Provide the [X, Y] coordinate of the cell's center where the given text is located.  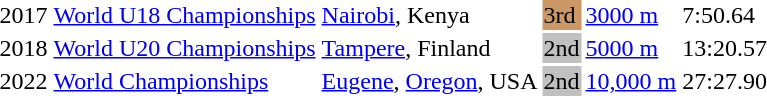
World U20 Championships [184, 48]
World Championships [184, 81]
Tampere, Finland [430, 48]
Eugene, Oregon, USA [430, 81]
3000 m [631, 15]
5000 m [631, 48]
World U18 Championships [184, 15]
Nairobi, Kenya [430, 15]
3rd [562, 15]
10,000 m [631, 81]
